Locate the cell with the specified text and output its [X, Y] center coordinate. 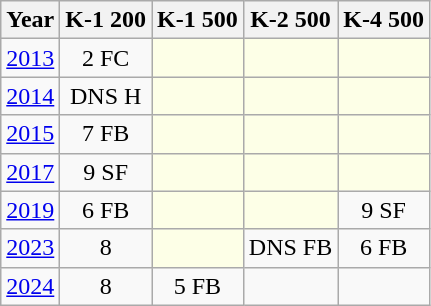
2017 [30, 172]
K-4 500 [384, 20]
2014 [30, 96]
K-2 500 [290, 20]
2023 [30, 248]
DNS FB [290, 248]
2024 [30, 286]
K-1 500 [198, 20]
7 FB [106, 134]
5 FB [198, 286]
DNS H [106, 96]
2013 [30, 58]
Year [30, 20]
K-1 200 [106, 20]
2 FC [106, 58]
2019 [30, 210]
2015 [30, 134]
